Return the [X, Y] coordinate for the center point of the cell that contains the specified text.  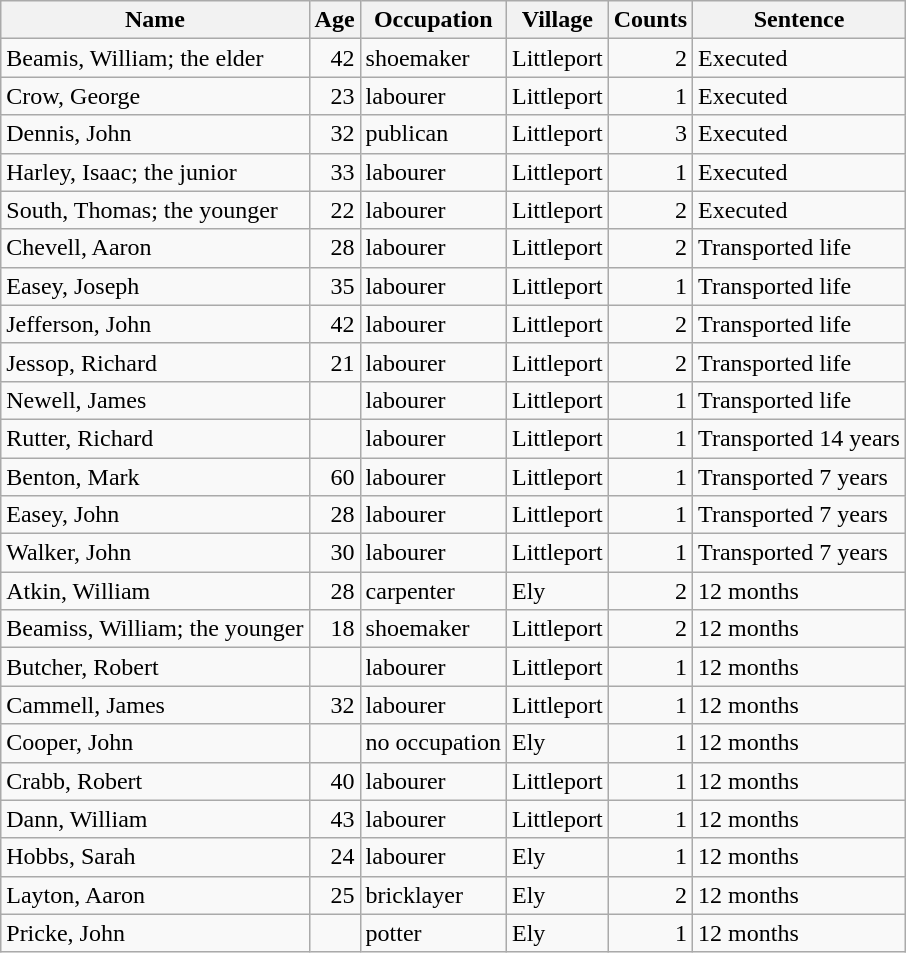
Occupation [433, 20]
Village [557, 20]
Dann, William [155, 819]
43 [334, 819]
24 [334, 857]
Atkin, William [155, 591]
25 [334, 895]
40 [334, 781]
Layton, Aaron [155, 895]
18 [334, 629]
bricklayer [433, 895]
Hobbs, Sarah [155, 857]
carpenter [433, 591]
Chevell, Aaron [155, 248]
30 [334, 553]
Name [155, 20]
no occupation [433, 743]
Butcher, Robert [155, 667]
23 [334, 96]
Jefferson, John [155, 324]
21 [334, 362]
Counts [650, 20]
South, Thomas; the younger [155, 210]
Beamis, William; the elder [155, 58]
35 [334, 286]
Easey, John [155, 515]
Crabb, Robert [155, 781]
33 [334, 172]
Sentence [800, 20]
Walker, John [155, 553]
publican [433, 134]
Jessop, Richard [155, 362]
Crow, George [155, 96]
Rutter, Richard [155, 438]
Benton, Mark [155, 477]
potter [433, 933]
3 [650, 134]
Transported 14 years [800, 438]
Pricke, John [155, 933]
Easey, Joseph [155, 286]
60 [334, 477]
Cammell, James [155, 705]
Beamiss, William; the younger [155, 629]
22 [334, 210]
Newell, James [155, 400]
Age [334, 20]
Dennis, John [155, 134]
Cooper, John [155, 743]
Harley, Isaac; the junior [155, 172]
